Output the [X, Y] coordinate of the center of the cell containing the given text.  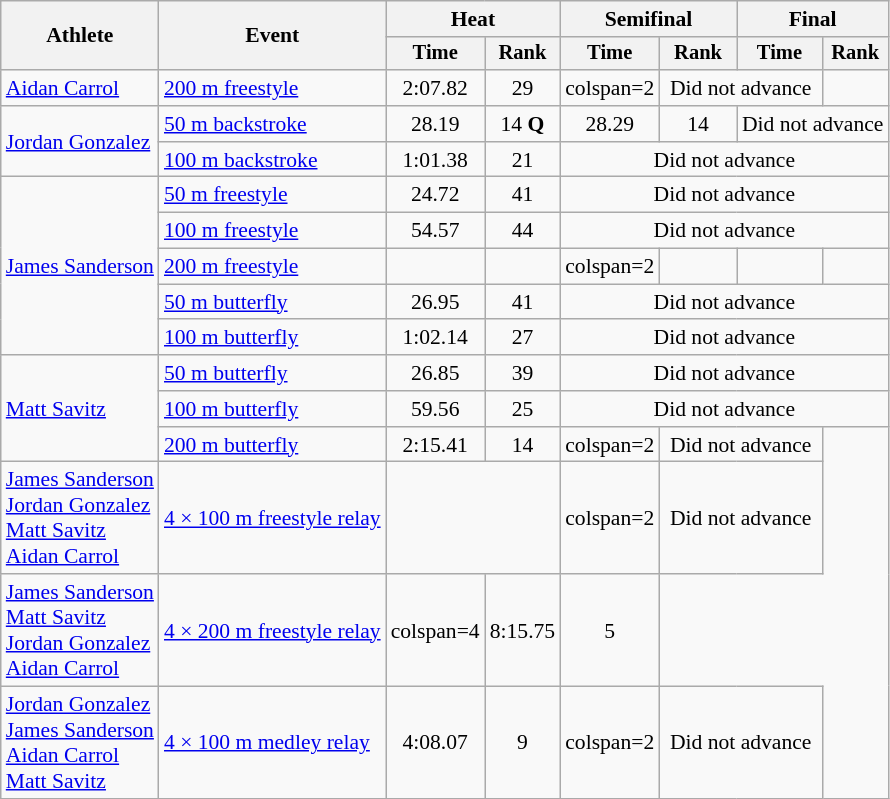
50 m freestyle [272, 195]
James SandersonMatt SavitzJordan GonzalezAidan Carrol [80, 630]
59.56 [436, 409]
21 [522, 160]
1:01.38 [436, 160]
24.72 [436, 195]
Event [272, 36]
Athlete [80, 36]
28.19 [436, 124]
200 m butterfly [272, 445]
29 [522, 88]
colspan=4 [436, 630]
26.85 [436, 373]
4 × 200 m freestyle relay [272, 630]
Matt Savitz [80, 408]
James SandersonJordan GonzalezMatt SavitzAidan Carrol [80, 518]
Jordan GonzalezJames SandersonAidan CarrolMatt Savitz [80, 743]
50 m backstroke [272, 124]
14 Q [522, 124]
44 [522, 231]
James Sanderson [80, 266]
4 × 100 m medley relay [272, 743]
39 [522, 373]
26.95 [436, 302]
2:15.41 [436, 445]
4 × 100 m freestyle relay [272, 518]
4:08.07 [436, 743]
Semifinal [648, 19]
27 [522, 338]
100 m freestyle [272, 231]
Aidan Carrol [80, 88]
5 [610, 630]
8:15.75 [522, 630]
25 [522, 409]
Final [813, 19]
54.57 [436, 231]
9 [522, 743]
2:07.82 [436, 88]
100 m backstroke [272, 160]
1:02.14 [436, 338]
28.29 [610, 124]
Jordan Gonzalez [80, 142]
Heat [474, 19]
